Return the (X, Y) coordinate for the center point of the cell that contains the specified text.  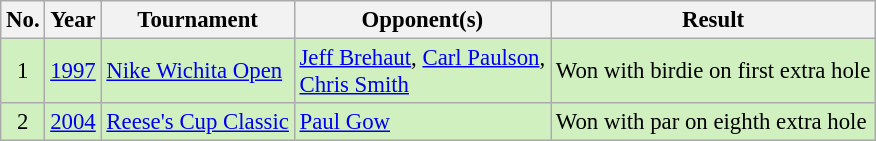
Nike Wichita Open (198, 72)
Won with birdie on first extra hole (712, 72)
2004 (73, 122)
Won with par on eighth extra hole (712, 122)
Tournament (198, 20)
1997 (73, 72)
Jeff Brehaut, Carl Paulson, Chris Smith (422, 72)
No. (23, 20)
Paul Gow (422, 122)
2 (23, 122)
Year (73, 20)
1 (23, 72)
Result (712, 20)
Opponent(s) (422, 20)
Reese's Cup Classic (198, 122)
